For the text-containing cell, return its midpoint in (x, y) coordinate format. 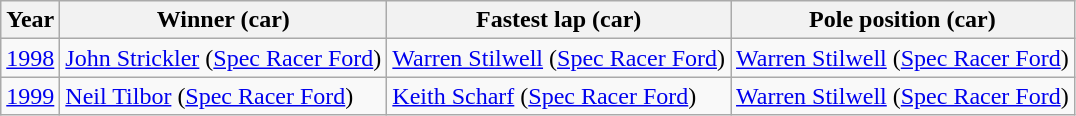
1998 (30, 58)
1999 (30, 96)
Pole position (car) (903, 20)
Fastest lap (car) (559, 20)
Winner (car) (224, 20)
Keith Scharf (Spec Racer Ford) (559, 96)
Neil Tilbor (Spec Racer Ford) (224, 96)
John Strickler (Spec Racer Ford) (224, 58)
Year (30, 20)
